Extract the (X, Y) coordinate from the center of the cell holding the provided text.  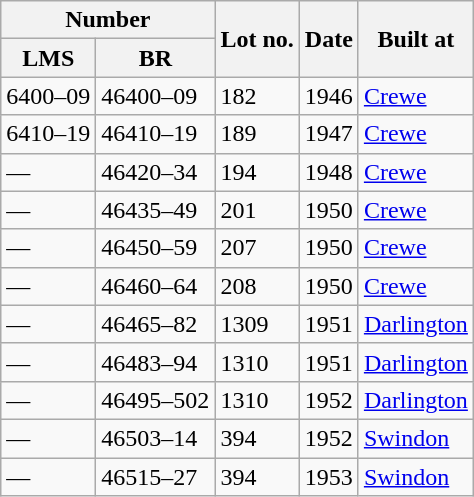
46450–59 (156, 248)
46460–64 (156, 286)
194 (257, 172)
6400–09 (48, 96)
201 (257, 210)
46420–34 (156, 172)
189 (257, 134)
208 (257, 286)
6410–19 (48, 134)
46410–19 (156, 134)
Lot no. (257, 39)
46435–49 (156, 210)
BR (156, 58)
LMS (48, 58)
46503–14 (156, 438)
46495–502 (156, 400)
207 (257, 248)
1948 (328, 172)
46465–82 (156, 324)
1947 (328, 134)
1946 (328, 96)
1953 (328, 477)
46400–09 (156, 96)
Number (108, 20)
Date (328, 39)
46483–94 (156, 362)
Built at (416, 39)
1309 (257, 324)
46515–27 (156, 477)
182 (257, 96)
